Locate the cell with the specified text and output its [x, y] center coordinate. 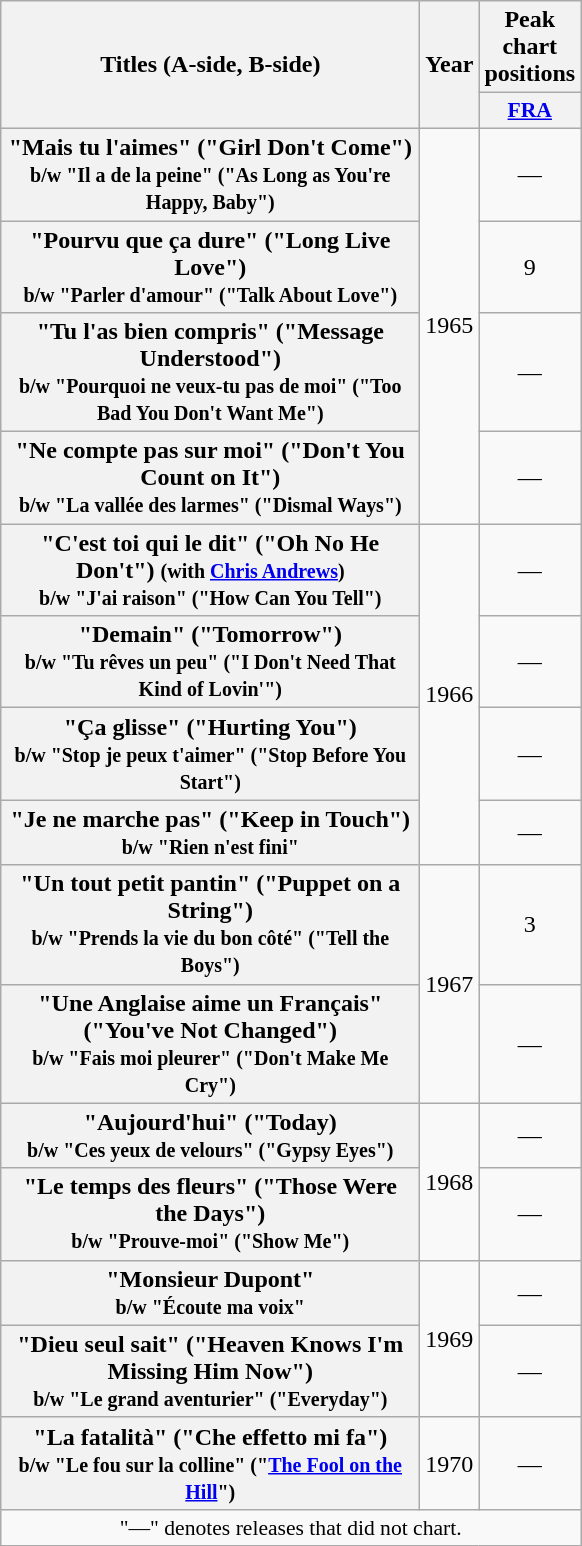
"Une Anglaise aime un Français" ("You've Not Changed")b/w "Fais moi pleurer" ("Don't Make Me Cry") [210, 1044]
"Dieu seul sait" ("Heaven Knows I'm Missing Him Now")b/w "Le grand aventurier" ("Everyday") [210, 1371]
"Un tout petit pantin" ("Puppet on a String")b/w "Prends la vie du bon côté" ("Tell the Boys") [210, 924]
"C'est toi qui le dit" ("Oh No He Don't") (with Chris Andrews) b/w "J'ai raison" ("How Can You Tell") [210, 570]
1965 [450, 326]
"Ne compte pas sur moi" ("Don't You Count on It")b/w "La vallée des larmes" ("Dismal Ways") [210, 478]
"Je ne marche pas" ("Keep in Touch")b/w "Rien n'est fini" [210, 832]
"Ça glisse" ("Hurting You")b/w "Stop je peux t'aimer" ("Stop Before You Start") [210, 754]
"La fatalità" ("Che effetto mi fa")b/w "Le fou sur la colline" ("The Fool on the Hill") [210, 1463]
3 [530, 924]
1970 [450, 1463]
"Le temps des fleurs" ("Those Were the Days")b/w "Prouve-moi" ("Show Me") [210, 1214]
"Tu l'as bien compris" ("Message Understood")b/w "Pourquoi ne veux-tu pas de moi" ("Too Bad You Don't Want Me") [210, 372]
1966 [450, 694]
1967 [450, 984]
FRA [530, 111]
"—" denotes releases that did not chart. [291, 1527]
Year [450, 65]
Peak chart positions [530, 47]
"Monsieur Dupont"b/w "Écoute ma voix" [210, 1292]
"Aujourd'hui" ("Today)b/w "Ces yeux de velours" ("Gypsy Eyes") [210, 1136]
1968 [450, 1182]
Titles (A-side, B-side) [210, 65]
9 [530, 266]
"Pourvu que ça dure" ("Long Live Love")b/w "Parler d'amour" ("Talk About Love") [210, 266]
"Demain" ("Tomorrow")b/w "Tu rêves un peu" ("I Don't Need That Kind of Lovin'") [210, 662]
1969 [450, 1338]
"Mais tu l'aimes" ("Girl Don't Come")b/w "Il a de la peine" ("As Long as You're Happy, Baby") [210, 174]
